Search for the cell housing the specified text and yield its (X, Y) center coordinate. 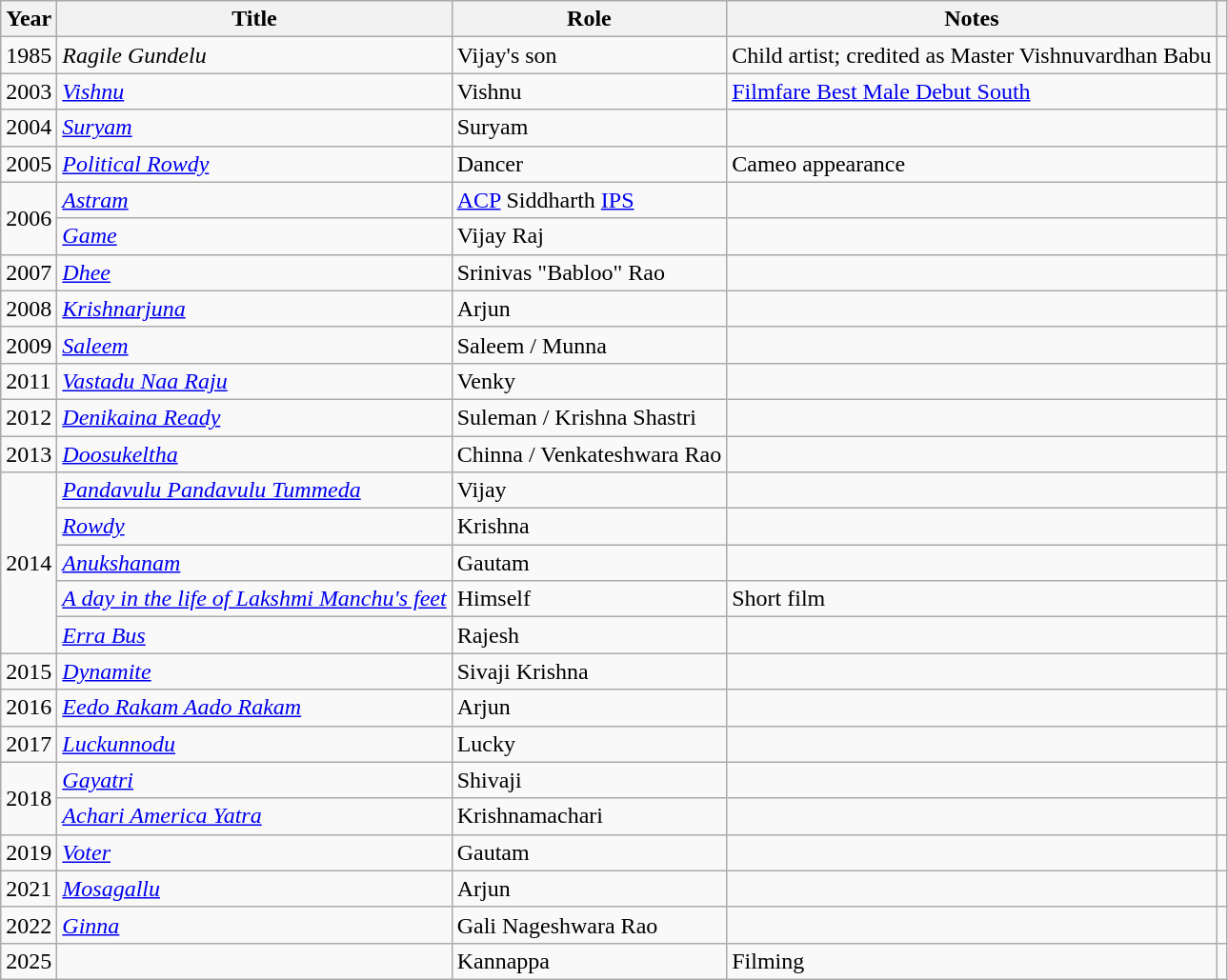
Denikaina Ready (254, 417)
2018 (29, 798)
2008 (29, 309)
Role (589, 19)
Ginna (254, 925)
2003 (29, 91)
Erra Bus (254, 635)
1985 (29, 55)
A day in the life of Lakshmi Manchu's feet (254, 599)
Chinna / Venkateshwara Rao (589, 454)
Game (254, 236)
2017 (29, 744)
Gayatri (254, 780)
2004 (29, 128)
Vijay Raj (589, 236)
Lucky (589, 744)
Shivaji (589, 780)
Himself (589, 599)
2016 (29, 708)
Filmfare Best Male Debut South (972, 91)
Kannappa (589, 961)
ACP Siddharth IPS (589, 200)
2021 (29, 889)
Vastadu Naa Raju (254, 381)
Filming (972, 961)
Rowdy (254, 527)
Achari America Yatra (254, 816)
Vijay's son (589, 55)
2022 (29, 925)
Mosagallu (254, 889)
Ragile Gundelu (254, 55)
Anukshanam (254, 563)
Title (254, 19)
2011 (29, 381)
Dancer (589, 164)
2009 (29, 345)
Child artist; credited as Master Vishnuvardhan Babu (972, 55)
2006 (29, 218)
Voter (254, 852)
Short film (972, 599)
2013 (29, 454)
Krishna (589, 527)
Pandavulu Pandavulu Tummeda (254, 490)
Krishnamachari (589, 816)
Venky (589, 381)
Luckunnodu (254, 744)
Sivaji Krishna (589, 671)
2007 (29, 272)
Dhee (254, 272)
Srinivas "Babloo" Rao (589, 272)
Doosukeltha (254, 454)
Political Rowdy (254, 164)
Year (29, 19)
Gali Nageshwara Rao (589, 925)
2019 (29, 852)
Astram (254, 200)
2012 (29, 417)
Notes (972, 19)
2005 (29, 164)
Saleem / Munna (589, 345)
2015 (29, 671)
2014 (29, 563)
Rajesh (589, 635)
Cameo appearance (972, 164)
Eedo Rakam Aado Rakam (254, 708)
Saleem (254, 345)
2025 (29, 961)
Krishnarjuna (254, 309)
Suleman / Krishna Shastri (589, 417)
Vijay (589, 490)
Dynamite (254, 671)
